Return [X, Y] of the center of cell containing provided text 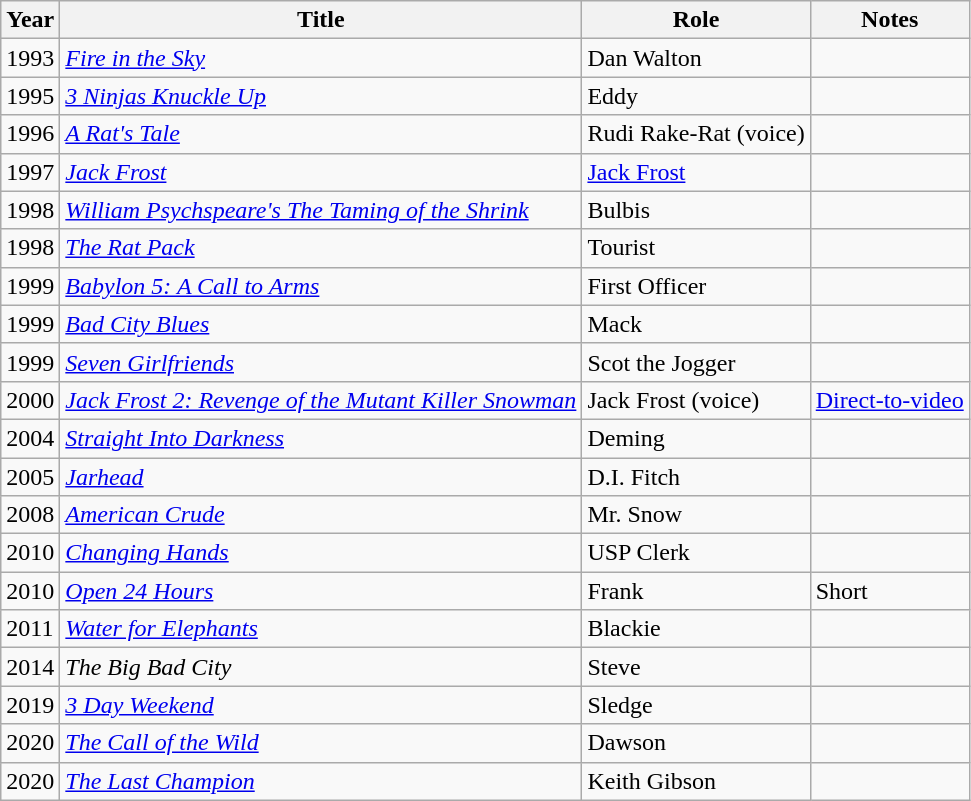
USP Clerk [696, 553]
Year [30, 20]
The Big Bad City [321, 667]
Tourist [696, 248]
2008 [30, 515]
The Rat Pack [321, 248]
Jarhead [321, 477]
Bad City Blues [321, 324]
D.I. Fitch [696, 477]
Dawson [696, 743]
Direct-to-video [890, 400]
2004 [30, 438]
2014 [30, 667]
Open 24 Hours [321, 591]
Water for Elephants [321, 629]
Keith Gibson [696, 781]
Notes [890, 20]
Sledge [696, 705]
Deming [696, 438]
Frank [696, 591]
2011 [30, 629]
3 Day Weekend [321, 705]
2005 [30, 477]
1996 [30, 134]
Steve [696, 667]
2000 [30, 400]
First Officer [696, 286]
William Psychspeare's The Taming of the Shrink [321, 210]
Changing Hands [321, 553]
Mack [696, 324]
3 Ninjas Knuckle Up [321, 96]
Mr. Snow [696, 515]
Straight Into Darkness [321, 438]
1997 [30, 172]
Eddy [696, 96]
Jack Frost 2: Revenge of the Mutant Killer Snowman [321, 400]
The Call of the Wild [321, 743]
2019 [30, 705]
Role [696, 20]
Seven Girlfriends [321, 362]
Babylon 5: A Call to Arms [321, 286]
Dan Walton [696, 58]
Jack Frost (voice) [696, 400]
Short [890, 591]
The Last Champion [321, 781]
1995 [30, 96]
American Crude [321, 515]
Bulbis [696, 210]
Fire in the Sky [321, 58]
Blackie [696, 629]
1993 [30, 58]
Title [321, 20]
A Rat's Tale [321, 134]
Scot the Jogger [696, 362]
Rudi Rake-Rat (voice) [696, 134]
